Scan for the cell matching the given text and deliver its [X, Y] coordinate at center. 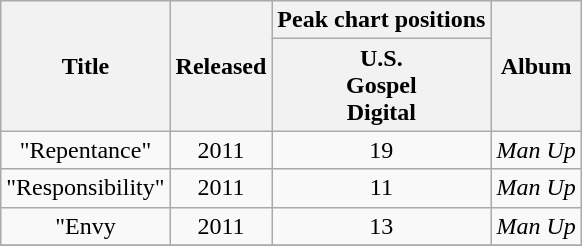
Title [86, 66]
"Responsibility" [86, 188]
13 [382, 226]
"Envy [86, 226]
Peak chart positions [382, 20]
Released [221, 66]
11 [382, 188]
19 [382, 150]
Album [536, 66]
"Repentance" [86, 150]
U.S.GospelDigital [382, 85]
